Identify which cell holds the provided text, then report its [x, y] central coordinate. 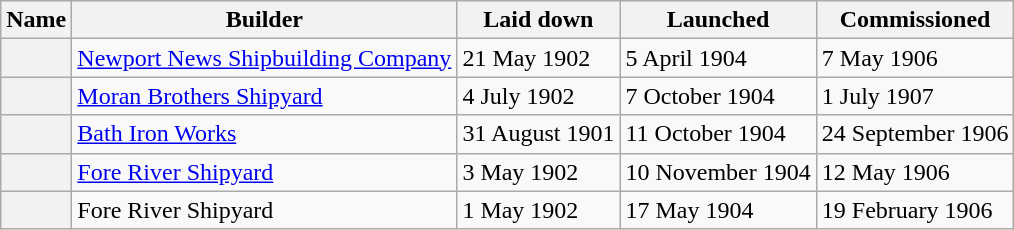
19 February 1906 [915, 210]
3 May 1902 [538, 172]
17 May 1904 [718, 210]
1 July 1907 [915, 96]
Moran Brothers Shipyard [264, 96]
21 May 1902 [538, 58]
Bath Iron Works [264, 134]
Newport News Shipbuilding Company [264, 58]
Commissioned [915, 20]
7 May 1906 [915, 58]
31 August 1901 [538, 134]
11 October 1904 [718, 134]
12 May 1906 [915, 172]
Builder [264, 20]
4 July 1902 [538, 96]
10 November 1904 [718, 172]
Laid down [538, 20]
7 October 1904 [718, 96]
1 May 1902 [538, 210]
Name [36, 20]
Launched [718, 20]
5 April 1904 [718, 58]
24 September 1906 [915, 134]
